Output the (X, Y) coordinate of the center of the cell containing the given text.  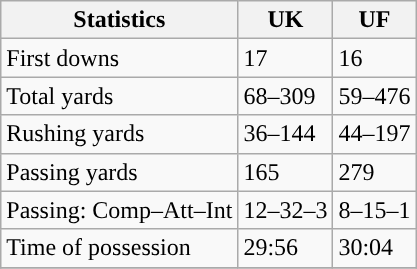
Statistics (120, 20)
UK (286, 20)
Time of possession (120, 248)
UF (374, 20)
68–309 (286, 96)
165 (286, 172)
Passing yards (120, 172)
Total yards (120, 96)
Rushing yards (120, 134)
12–32–3 (286, 210)
44–197 (374, 134)
First downs (120, 58)
17 (286, 58)
36–144 (286, 134)
29:56 (286, 248)
30:04 (374, 248)
59–476 (374, 96)
16 (374, 58)
279 (374, 172)
8–15–1 (374, 210)
Passing: Comp–Att–Int (120, 210)
